Return [x, y] of the center of cell containing provided text 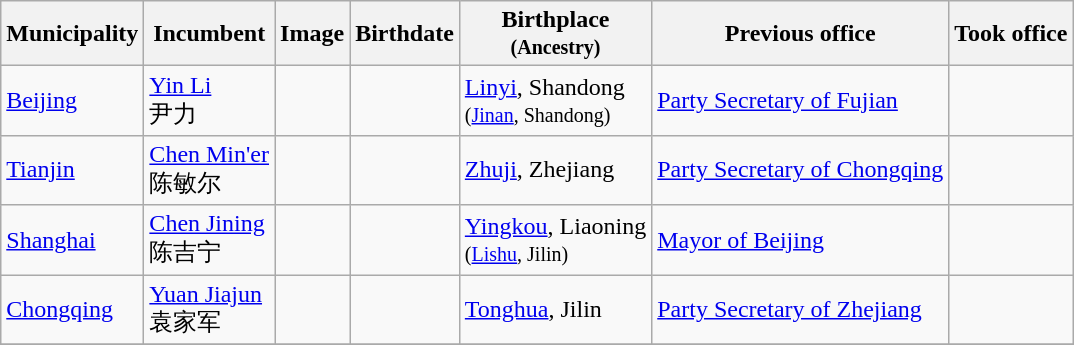
Shanghai [72, 240]
Mayor of Beijing [800, 240]
Chen Jining陈吉宁 [210, 240]
Tianjin [72, 170]
Chongqing [72, 309]
Zhuji, Zhejiang [555, 170]
Took office [1011, 34]
Yuan Jiajun袁家军 [210, 309]
Image [312, 34]
Incumbent [210, 34]
Birthdate [405, 34]
Yingkou, Liaoning(Lishu, Jilin) [555, 240]
Chen Min'er陈敏尔 [210, 170]
Party Secretary of Fujian [800, 101]
Tonghua, Jilin [555, 309]
Municipality [72, 34]
Yin Li尹力 [210, 101]
Beijing [72, 101]
Party Secretary of Chongqing [800, 170]
Birthplace(Ancestry) [555, 34]
Previous office [800, 34]
Linyi, Shandong(Jinan, Shandong) [555, 101]
Party Secretary of Zhejiang [800, 309]
